Capture the cell that displays the provided text and extract its (X, Y) central coordinate. 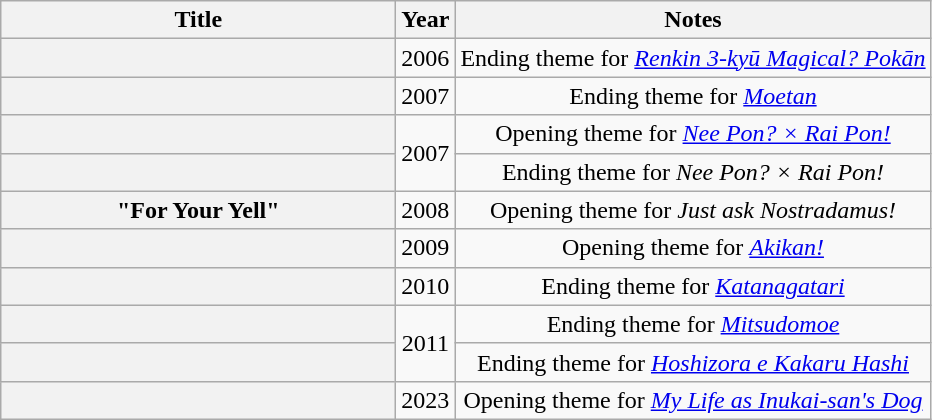
2023 (426, 400)
Ending theme for Moetan (693, 96)
Opening theme for Akikan! (693, 248)
2006 (426, 58)
Opening theme for Nee Pon? × Rai Pon! (693, 134)
Ending theme for Katanagatari (693, 286)
2009 (426, 248)
2011 (426, 343)
Ending theme for Renkin 3-kyū Magical? Pokān (693, 58)
"For Your Yell" (198, 210)
Opening theme for Just ask Nostradamus! (693, 210)
Ending theme for Hoshizora e Kakaru Hashi (693, 362)
Opening theme for My Life as Inukai-san's Dog (693, 400)
2010 (426, 286)
Ending theme for Mitsudomoe (693, 324)
Ending theme for Nee Pon? × Rai Pon! (693, 172)
2008 (426, 210)
Notes (693, 20)
Title (198, 20)
Year (426, 20)
